Determine the (x, y) coordinate at the center of the cell enclosing the given text.  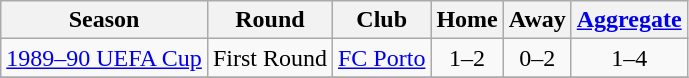
Home (467, 20)
Season (104, 20)
Away (537, 20)
FC Porto (381, 58)
Aggregate (629, 20)
First Round (270, 58)
1–2 (467, 58)
1–4 (629, 58)
Club (381, 20)
0–2 (537, 58)
Round (270, 20)
1989–90 UEFA Cup (104, 58)
